Output the [X, Y] coordinate of the center of the cell containing the given text.  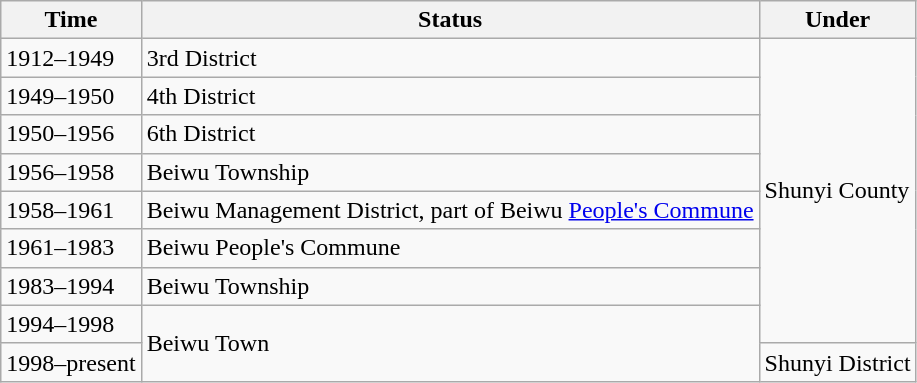
Shunyi District [838, 362]
Status [450, 20]
Beiwu Management District, part of Beiwu People's Commune [450, 210]
Shunyi County [838, 191]
3rd District [450, 58]
1994–1998 [71, 324]
4th District [450, 96]
1958–1961 [71, 210]
1956–1958 [71, 172]
1912–1949 [71, 58]
6th District [450, 134]
Under [838, 20]
1950–1956 [71, 134]
Time [71, 20]
Beiwu Town [450, 343]
1983–1994 [71, 286]
Beiwu People's Commune [450, 248]
1998–present [71, 362]
1949–1950 [71, 96]
1961–1983 [71, 248]
